Identify which cell holds the provided text, then report its (X, Y) central coordinate. 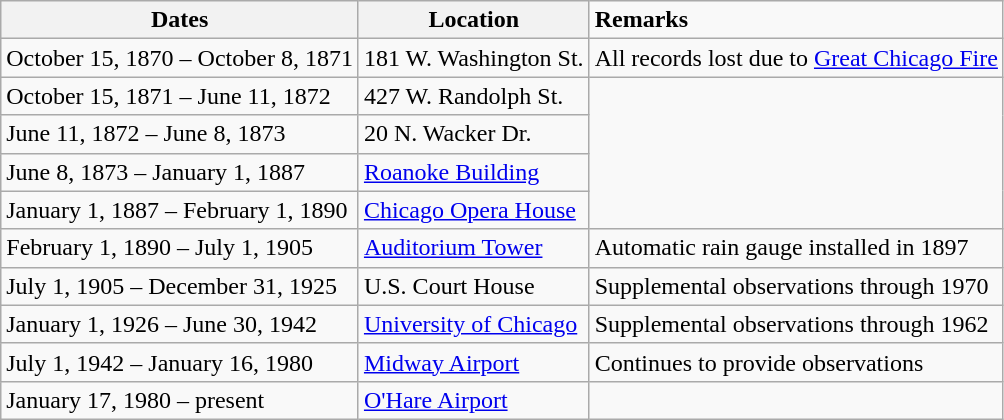
O'Hare Airport (474, 400)
June 8, 1873 – January 1, 1887 (180, 172)
Chicago Opera House (474, 210)
20 N. Wacker Dr. (474, 134)
January 1, 1926 – June 30, 1942 (180, 324)
January 1, 1887 – February 1, 1890 (180, 210)
Midway Airport (474, 362)
Dates (180, 20)
October 15, 1870 – October 8, 1871 (180, 58)
Location (474, 20)
October 15, 1871 – June 11, 1872 (180, 96)
February 1, 1890 – July 1, 1905 (180, 248)
Continues to provide observations (796, 362)
Auditorium Tower (474, 248)
427 W. Randolph St. (474, 96)
Roanoke Building (474, 172)
Supplemental observations through 1970 (796, 286)
January 17, 1980 – present (180, 400)
July 1, 1942 – January 16, 1980 (180, 362)
U.S. Court House (474, 286)
Automatic rain gauge installed in 1897 (796, 248)
June 11, 1872 – June 8, 1873 (180, 134)
University of Chicago (474, 324)
181 W. Washington St. (474, 58)
All records lost due to Great Chicago Fire (796, 58)
July 1, 1905 – December 31, 1925 (180, 286)
Remarks (796, 20)
Supplemental observations through 1962 (796, 324)
